Return (x, y) of the center of cell containing provided text 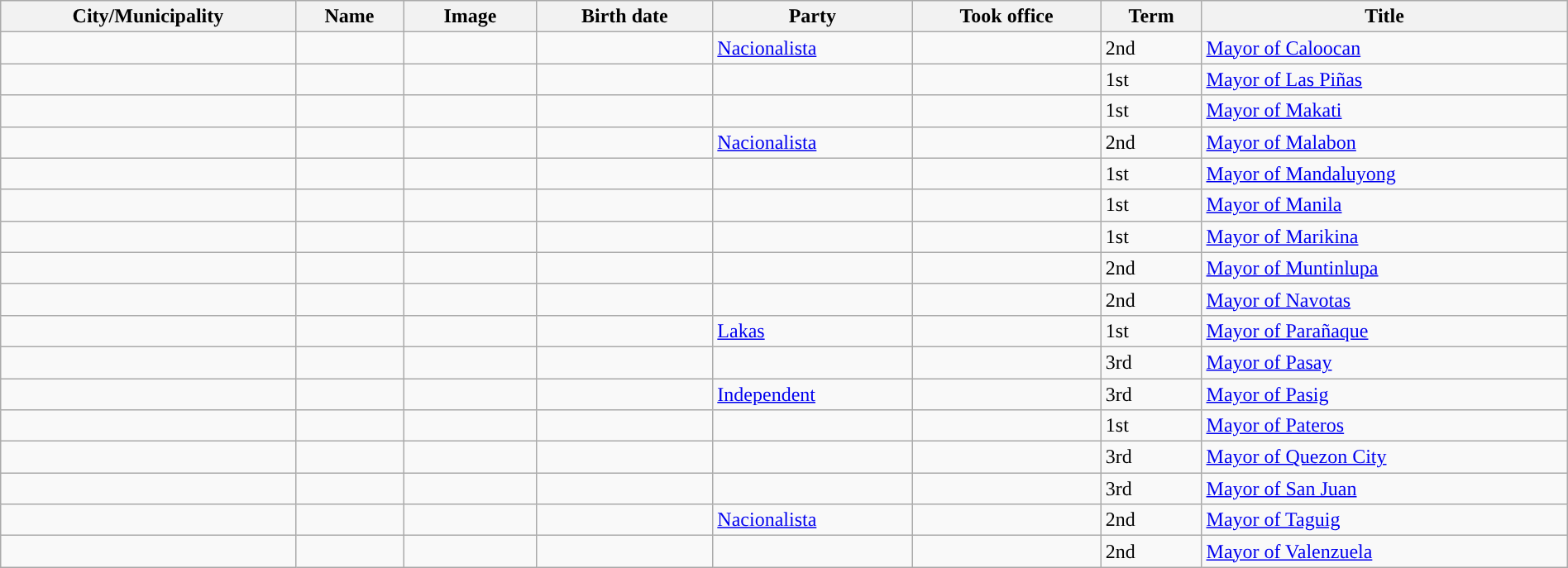
Lakas (812, 331)
Mayor of Valenzuela (1384, 551)
Image (470, 17)
Mayor of Makati (1384, 111)
Mayor of Pasay (1384, 362)
Mayor of San Juan (1384, 489)
Mayor of Manila (1384, 205)
Mayor of Quezon City (1384, 457)
Mayor of Muntinlupa (1384, 268)
Mayor of Caloocan (1384, 48)
Mayor of Mandaluyong (1384, 174)
Mayor of Pateros (1384, 426)
Mayor of Marikina (1384, 236)
Term (1151, 17)
Mayor of Navotas (1384, 299)
Mayor of Malabon (1384, 142)
Birth date (625, 17)
Mayor of Las Piñas (1384, 79)
Title (1384, 17)
City/Municipality (148, 17)
Mayor of Taguig (1384, 520)
Party (812, 17)
Mayor of Pasig (1384, 394)
Name (349, 17)
Independent (812, 394)
Mayor of Parañaque (1384, 331)
Took office (1006, 17)
